Capture the cell that displays the provided text and extract its [x, y] central coordinate. 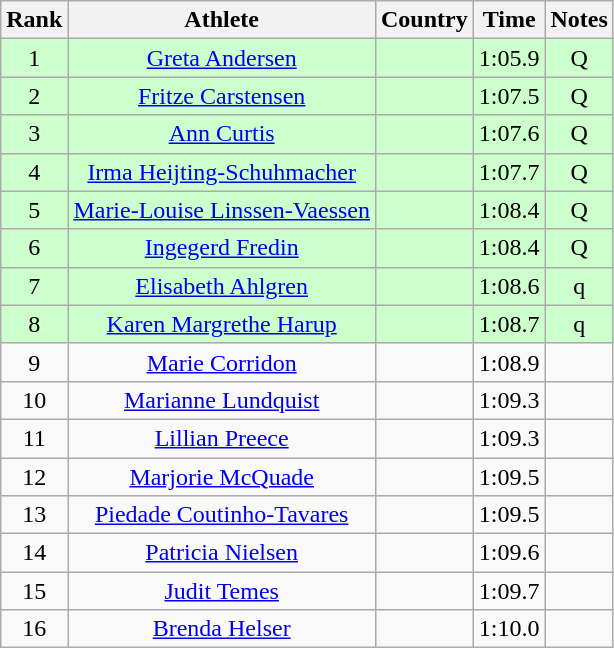
15 [34, 591]
7 [34, 286]
8 [34, 324]
11 [34, 438]
2 [34, 96]
Fritze Carstensen [222, 96]
Athlete [222, 20]
1:05.9 [509, 58]
3 [34, 134]
Elisabeth Ahlgren [222, 286]
1:08.9 [509, 362]
Rank [34, 20]
Karen Margrethe Harup [222, 324]
Patricia Nielsen [222, 553]
Piedade Coutinho-Tavares [222, 515]
Greta Andersen [222, 58]
Marie-Louise Linssen-Vaessen [222, 210]
Irma Heijting-Schuhmacher [222, 172]
Marianne Lundquist [222, 400]
Time [509, 20]
1:07.5 [509, 96]
Ann Curtis [222, 134]
Ingegerd Fredin [222, 248]
Country [424, 20]
1:07.6 [509, 134]
Lillian Preece [222, 438]
12 [34, 477]
4 [34, 172]
6 [34, 248]
1:08.6 [509, 286]
Notes [579, 20]
1:08.7 [509, 324]
13 [34, 515]
1:09.7 [509, 591]
1:10.0 [509, 629]
5 [34, 210]
14 [34, 553]
1:07.7 [509, 172]
Brenda Helser [222, 629]
Marie Corridon [222, 362]
10 [34, 400]
Marjorie McQuade [222, 477]
Judit Temes [222, 591]
1:09.6 [509, 553]
16 [34, 629]
9 [34, 362]
1 [34, 58]
